Scan for the cell matching the given text and deliver its [x, y] coordinate at center. 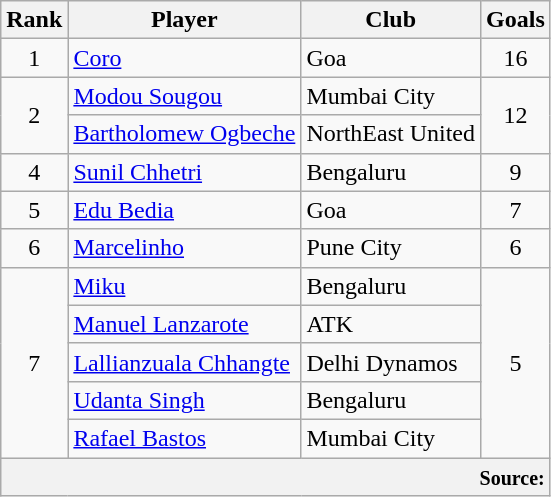
Marcelinho [184, 248]
Goals [516, 20]
Udanta Singh [184, 400]
Edu Bedia [184, 210]
Bartholomew Ogbeche [184, 134]
1 [34, 58]
Sunil Chhetri [184, 172]
Rafael Bastos [184, 438]
Coro [184, 58]
Source: [276, 477]
12 [516, 115]
2 [34, 115]
Miku [184, 286]
Rank [34, 20]
Pune City [391, 248]
Modou Sougou [184, 96]
Club [391, 20]
4 [34, 172]
Manuel Lanzarote [184, 324]
Player [184, 20]
Delhi Dynamos [391, 362]
9 [516, 172]
Lallianzuala Chhangte [184, 362]
NorthEast United [391, 134]
ATK [391, 324]
16 [516, 58]
